Identify which cell holds the provided text, then report its (x, y) central coordinate. 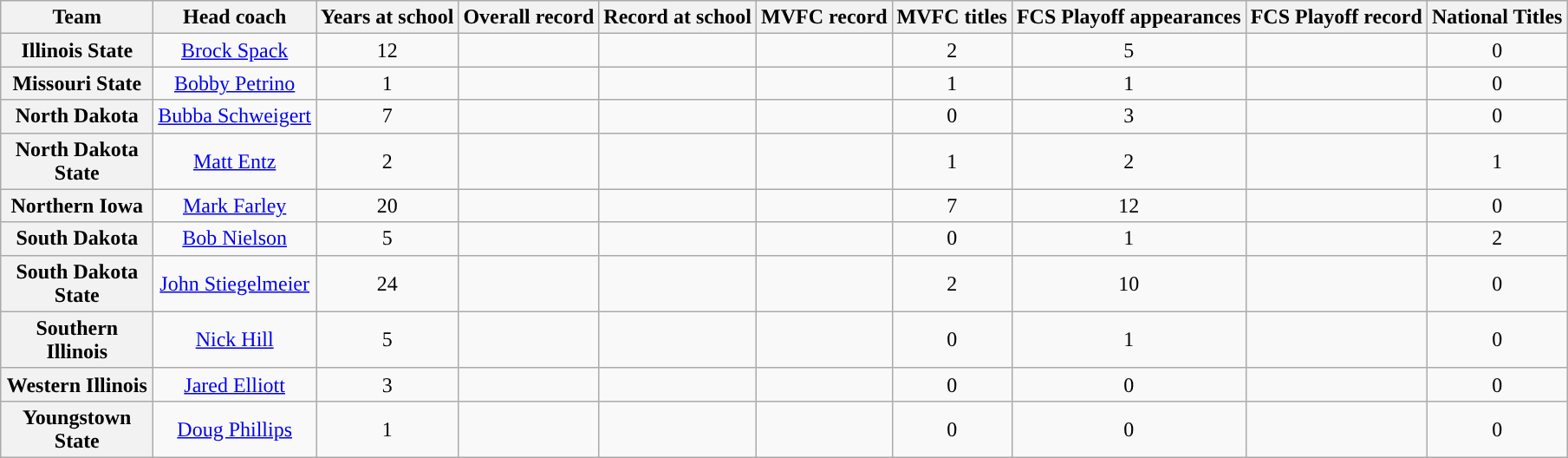
Team (77, 17)
North Dakota State (77, 161)
Doug Phillips (235, 429)
24 (387, 283)
South Dakota State (77, 283)
Northern Iowa (77, 206)
Nick Hill (235, 340)
North Dakota (77, 116)
John Stiegelmeier (235, 283)
FCS Playoff record (1337, 17)
Overall record (529, 17)
Brock Spack (235, 50)
MVFC titles (952, 17)
National Titles (1497, 17)
Matt Entz (235, 161)
Record at school (678, 17)
Southern Illinois (77, 340)
Illinois State (77, 50)
Jared Elliott (235, 384)
Youngstown State (77, 429)
10 (1129, 283)
Missouri State (77, 83)
FCS Playoff appearances (1129, 17)
Bubba Schweigert (235, 116)
Head coach (235, 17)
MVFC record (825, 17)
South Dakota (77, 239)
Mark Farley (235, 206)
20 (387, 206)
Western Illinois (77, 384)
Years at school (387, 17)
Bobby Petrino (235, 83)
Bob Nielson (235, 239)
